Search for the cell housing the specified text and yield its (X, Y) center coordinate. 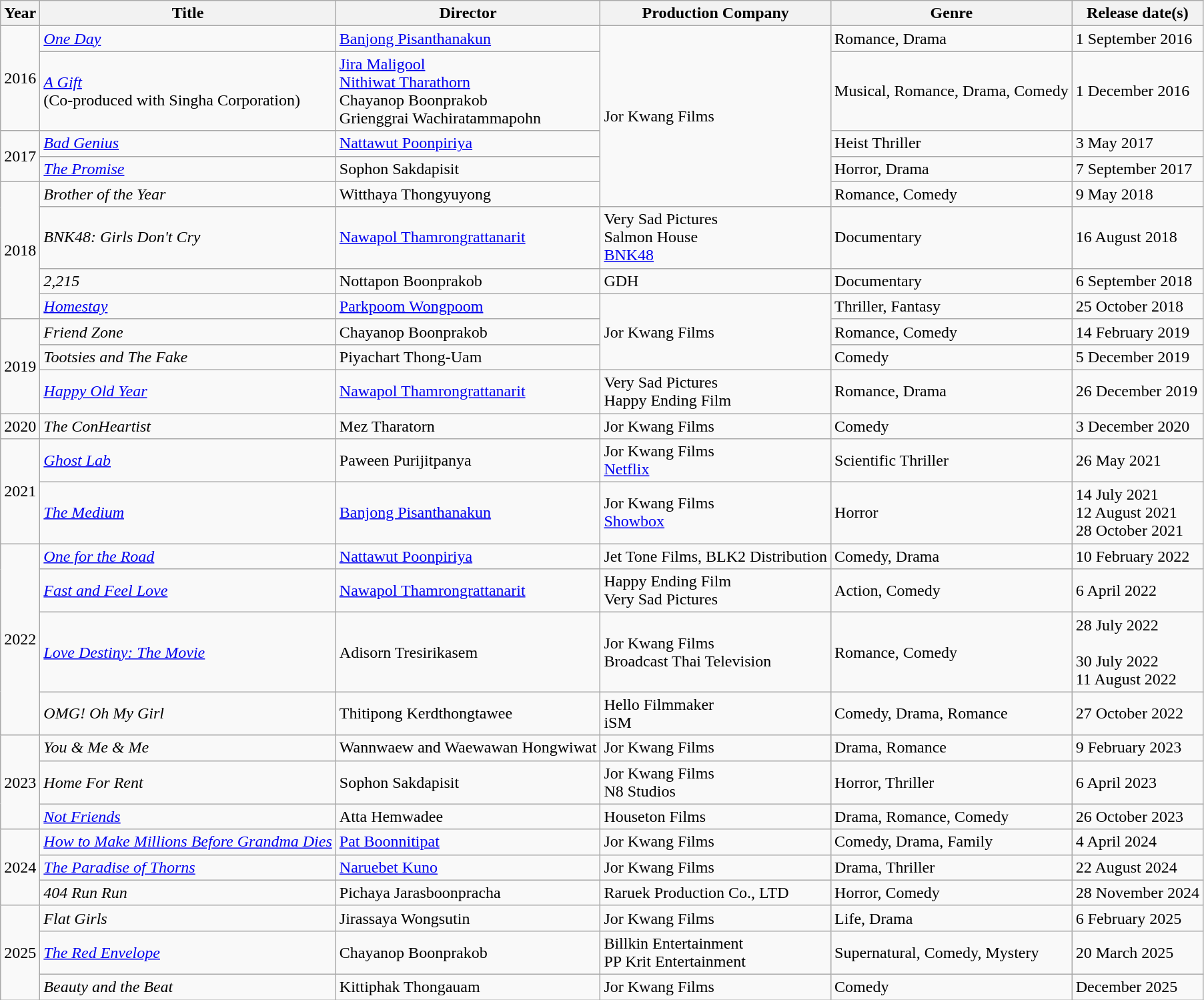
Paween Purijitpanya (468, 460)
26 May 2021 (1137, 460)
2024 (20, 867)
2017 (20, 156)
6 September 2018 (1137, 281)
Horror, Comedy (952, 893)
Beauty and the Beat (188, 987)
Drama, Romance, Comedy (952, 817)
Kittiphak Thongauam (468, 987)
22 August 2024 (1137, 867)
Life, Drama (952, 918)
Tootsies and The Fake (188, 357)
Comedy, Drama, Family (952, 842)
Director (468, 13)
Musical, Romance, Drama, Comedy (952, 91)
Production Company (716, 13)
Scientific Thriller (952, 460)
2019 (20, 366)
Supernatural, Comedy, Mystery (952, 953)
Nottapon Boonprakob (468, 281)
2025 (20, 953)
9 May 2018 (1137, 194)
Naruebet Kuno (468, 867)
The Paradise of Thorns (188, 867)
6 April 2023 (1137, 782)
4 April 2024 (1137, 842)
Houseton Films (716, 817)
Thriller, Fantasy (952, 306)
20 March 2025 (1137, 953)
Horror, Drama (952, 169)
Friend Zone (188, 332)
Jor Kwang FilmsNetflix (716, 460)
3 May 2017 (1137, 143)
2018 (20, 250)
The Promise (188, 169)
December 2025 (1137, 987)
26 October 2023 (1137, 817)
BNK48: Girls Don't Cry (188, 237)
2020 (20, 426)
2,215 (188, 281)
Jor Kwang FilmsBroadcast Thai Television (716, 652)
Horror (952, 513)
Happy Ending FilmVery Sad Pictures (716, 591)
2016 (20, 79)
Pichaya Jarasboonpracha (468, 893)
5 December 2019 (1137, 357)
Pat Boonnitipat (468, 842)
Brother of the Year (188, 194)
28 November 2024 (1137, 893)
OMG! Oh My Girl (188, 714)
Jor Kwang FilmsN8 Studios (716, 782)
Raruek Production Co., LTD (716, 893)
Love Destiny: The Movie (188, 652)
404 Run Run (188, 893)
16 August 2018 (1137, 237)
1 December 2016 (1137, 91)
Comedy, Drama, Romance (952, 714)
Ghost Lab (188, 460)
A Gift(Co-produced with Singha Corporation) (188, 91)
Horror, Thriller (952, 782)
Title (188, 13)
One Day (188, 39)
Not Friends (188, 817)
Action, Comedy (952, 591)
Witthaya Thongyuyong (468, 194)
2021 (20, 491)
How to Make Millions Before Grandma Dies (188, 842)
Very Sad PicturesHappy Ending Film (716, 391)
3 December 2020 (1137, 426)
6 February 2025 (1137, 918)
Thitipong Kerdthongtawee (468, 714)
Drama, Romance (952, 748)
Jirassaya Wongsutin (468, 918)
Jira MaligoolNithiwat TharathornChayanop BoonprakobGrienggrai Wachiratammapohn (468, 91)
9 February 2023 (1137, 748)
7 September 2017 (1137, 169)
14 July 2021 12 August 2021 28 October 2021 (1137, 513)
14 February 2019 (1137, 332)
Jet Tone Films, BLK2 Distribution (716, 556)
Jor Kwang FilmsShowbox (716, 513)
One for the Road (188, 556)
Bad Genius (188, 143)
Happy Old Year (188, 391)
27 October 2022 (1137, 714)
Parkpoom Wongpoom (468, 306)
28 July 202230 July 2022 11 August 2022 (1137, 652)
2023 (20, 782)
2022 (20, 639)
The ConHeartist (188, 426)
Piyachart Thong-Uam (468, 357)
Fast and Feel Love (188, 591)
Homestay (188, 306)
Atta Hemwadee (468, 817)
GDH (716, 281)
You & Me & Me (188, 748)
The Red Envelope (188, 953)
25 October 2018 (1137, 306)
Home For Rent (188, 782)
26 December 2019 (1137, 391)
6 April 2022 (1137, 591)
10 February 2022 (1137, 556)
Mez Tharatorn (468, 426)
Hello FilmmakeriSM (716, 714)
Drama, Thriller (952, 867)
Comedy, Drama (952, 556)
Heist Thriller (952, 143)
Very Sad PicturesSalmon HouseBNK48 (716, 237)
Wannwaew and Waewawan Hongwiwat (468, 748)
Year (20, 13)
Adisorn Tresirikasem (468, 652)
The Medium (188, 513)
1 September 2016 (1137, 39)
Billkin EntertainmentPP Krit Entertainment (716, 953)
Genre (952, 13)
Flat Girls (188, 918)
Release date(s) (1137, 13)
